Output the [x, y] coordinate of the center of the cell containing the given text.  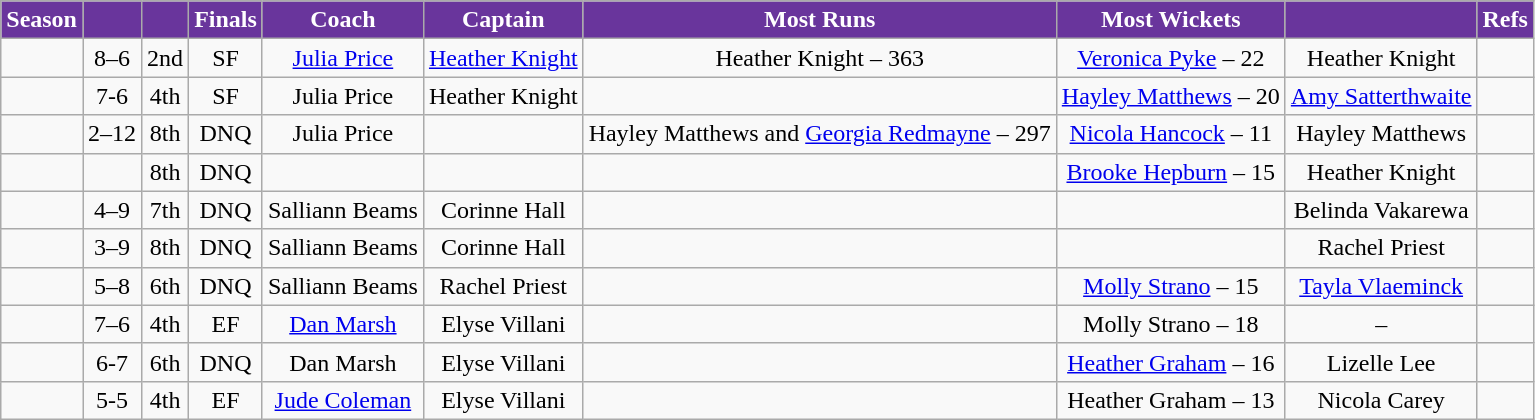
Tayla Vlaeminck [1381, 286]
3–9 [112, 248]
Season [42, 20]
Most Wickets [1170, 20]
6-7 [112, 362]
Most Runs [820, 20]
Captain [503, 20]
Molly Strano – 15 [1170, 286]
Finals [226, 20]
5-5 [112, 400]
7-6 [112, 96]
Heather Graham – 13 [1170, 400]
Belinda Vakarewa [1381, 210]
Lizelle Lee [1381, 362]
Hayley Matthews and Georgia Redmayne – 297 [820, 134]
Brooke Hepburn – 15 [1170, 172]
Veronica Pyke – 22 [1170, 58]
Amy Satterthwaite [1381, 96]
2–12 [112, 134]
Jude Coleman [342, 400]
4–9 [112, 210]
Hayley Matthews – 20 [1170, 96]
Hayley Matthews [1381, 134]
– [1381, 324]
Heather Knight – 363 [820, 58]
7th [166, 210]
Refs [1505, 20]
Nicola Hancock – 11 [1170, 134]
5–8 [112, 286]
Molly Strano – 18 [1170, 324]
Heather Graham – 16 [1170, 362]
2nd [166, 58]
7–6 [112, 324]
8–6 [112, 58]
Coach [342, 20]
Nicola Carey [1381, 400]
